For the text-containing cell, return its midpoint in (x, y) coordinate format. 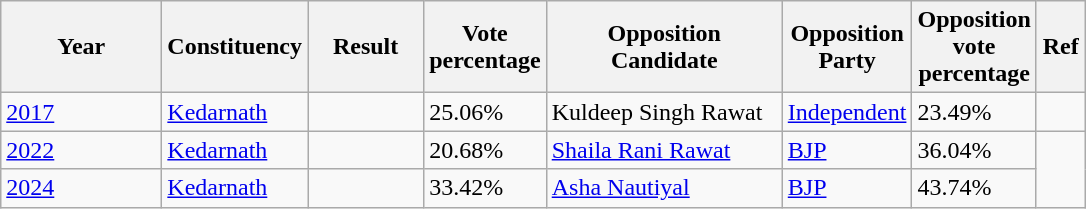
Opposition vote percentage (974, 47)
20.68% (486, 150)
Constituency (235, 47)
Opposition Party (847, 47)
Vote percentage (486, 47)
Shaila Rani Rawat (664, 150)
2022 (82, 150)
Independent (847, 112)
Kuldeep Singh Rawat (664, 112)
33.42% (486, 188)
2024 (82, 188)
2017 (82, 112)
36.04% (974, 150)
Asha Nautiyal (664, 188)
Opposition Candidate (664, 47)
43.74% (974, 188)
25.06% (486, 112)
Year (82, 47)
Ref (1060, 47)
23.49% (974, 112)
Result (366, 47)
